Scan for the cell matching the given text and deliver its (X, Y) coordinate at center. 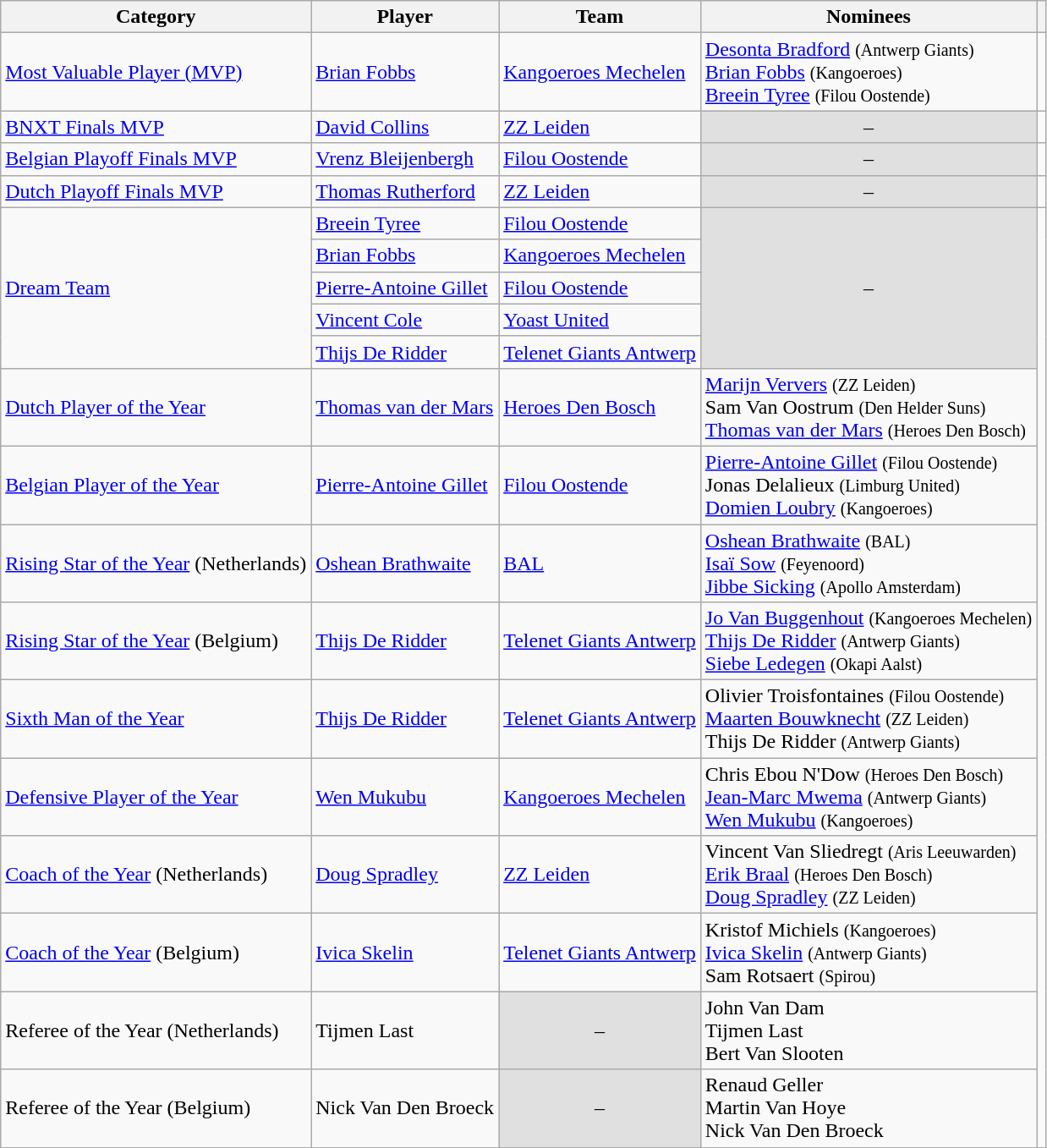
Heroes Den Bosch (600, 407)
Nominees (868, 17)
Breein Tyree (405, 223)
Belgian Player of the Year (156, 485)
Thomas van der Mars (405, 407)
Ivica Skelin (405, 953)
Pierre-Antoine Gillet (Filou Oostende) Jonas Delalieux (Limburg United) Domien Loubry (Kangoeroes) (868, 485)
Thomas Rutherford (405, 191)
Renaud Geller Martin Van Hoye Nick Van Den Broeck (868, 1108)
BAL (600, 563)
Kristof Michiels (Kangoeroes) Ivica Skelin (Antwerp Giants) Sam Rotsaert (Spirou) (868, 953)
Rising Star of the Year (Belgium) (156, 641)
Most Valuable Player (MVP) (156, 72)
Dream Team (156, 288)
Desonta Bradford (Antwerp Giants) Brian Fobbs (Kangoeroes) Breein Tyree (Filou Oostende) (868, 72)
Referee of the Year (Netherlands) (156, 1030)
Vincent Van Sliedregt (Aris Leeuwarden) Erik Braal (Heroes Den Bosch) Doug Spradley (ZZ Leiden) (868, 875)
Chris Ebou N'Dow (Heroes Den Bosch) Jean-Marc Mwema (Antwerp Giants) Wen Mukubu (Kangoeroes) (868, 797)
Player (405, 17)
Doug Spradley (405, 875)
Yoast United (600, 320)
Referee of the Year (Belgium) (156, 1108)
Oshean Brathwaite (405, 563)
John Van Dam Tijmen Last Bert Van Slooten (868, 1030)
Defensive Player of the Year (156, 797)
Vincent Cole (405, 320)
Jo Van Buggenhout (Kangoeroes Mechelen) Thijs De Ridder (Antwerp Giants) Siebe Ledegen (Okapi Aalst) (868, 641)
Category (156, 17)
Nick Van Den Broeck (405, 1108)
BNXT Finals MVP (156, 127)
David Collins (405, 127)
Dutch Player of the Year (156, 407)
Belgian Playoff Finals MVP (156, 159)
Sixth Man of the Year (156, 719)
Dutch Playoff Finals MVP (156, 191)
Oshean Brathwaite (BAL) Isaï Sow (Feyenoord) Jibbe Sicking (Apollo Amsterdam) (868, 563)
Team (600, 17)
Olivier Troisfontaines (Filou Oostende) Maarten Bouwknecht (ZZ Leiden) Thijs De Ridder (Antwerp Giants) (868, 719)
Coach of the Year (Netherlands) (156, 875)
Marijn Ververs (ZZ Leiden) Sam Van Oostrum (Den Helder Suns) Thomas van der Mars (Heroes Den Bosch) (868, 407)
Wen Mukubu (405, 797)
Coach of the Year (Belgium) (156, 953)
Tijmen Last (405, 1030)
Vrenz Bleijenbergh (405, 159)
Rising Star of the Year (Netherlands) (156, 563)
